Scan for the cell matching the given text and deliver its (x, y) coordinate at center. 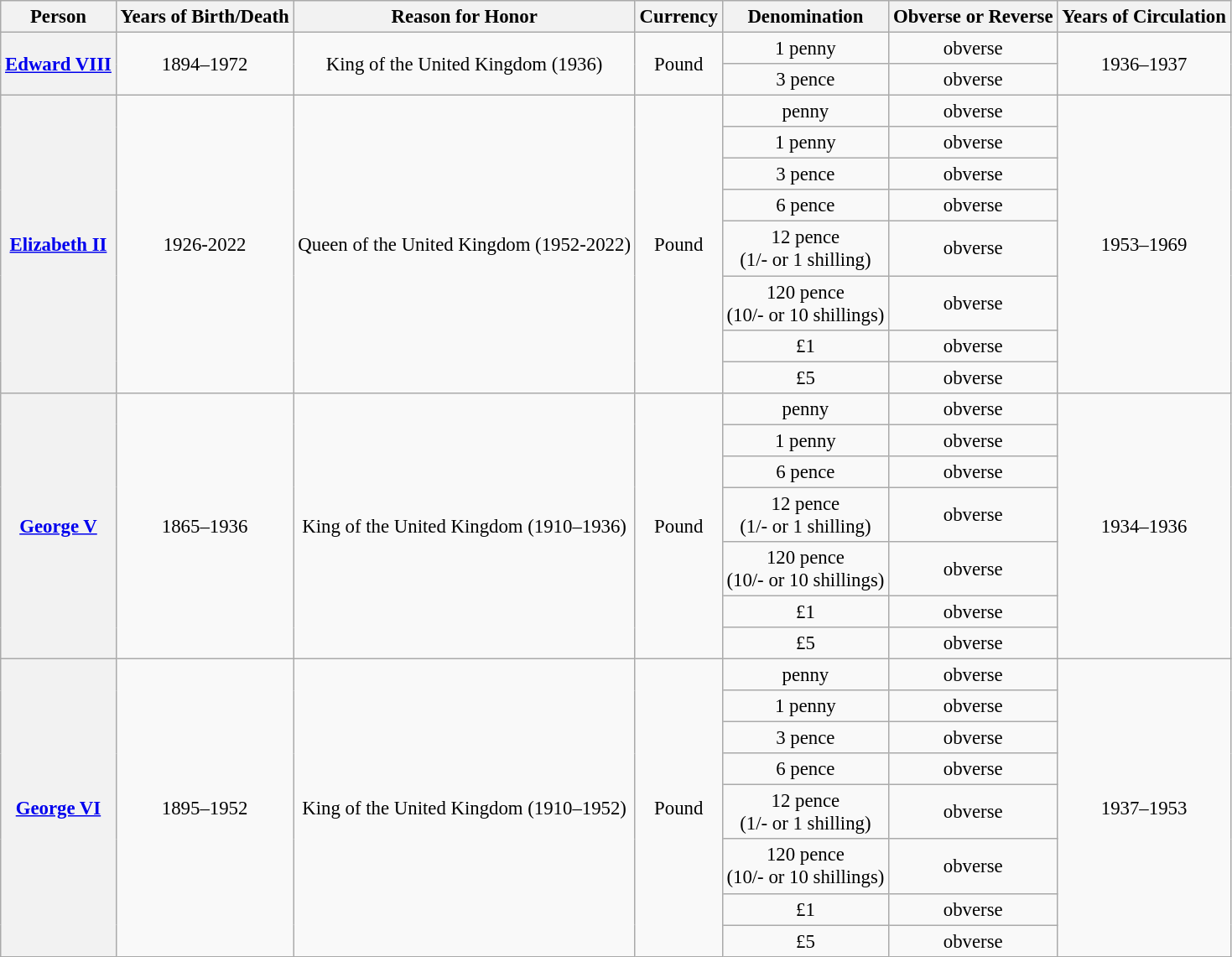
Denomination (805, 17)
King of the United Kingdom (1910–1936) (465, 525)
1894–1972 (205, 64)
George VI (59, 809)
Obverse or Reverse (973, 17)
Person (59, 17)
King of the United Kingdom (1936) (465, 64)
George V (59, 525)
Elizabeth II (59, 245)
1926-2022 (205, 245)
1936–1937 (1144, 64)
1895–1952 (205, 809)
Currency (678, 17)
1865–1936 (205, 525)
Queen of the United Kingdom (1952-2022) (465, 245)
Years of Circulation (1144, 17)
1937–1953 (1144, 809)
Years of Birth/Death (205, 17)
King of the United Kingdom (1910–1952) (465, 809)
1953–1969 (1144, 245)
Edward VIII (59, 64)
Reason for Honor (465, 17)
1934–1936 (1144, 525)
